For the text-containing cell, return its midpoint in [x, y] coordinate format. 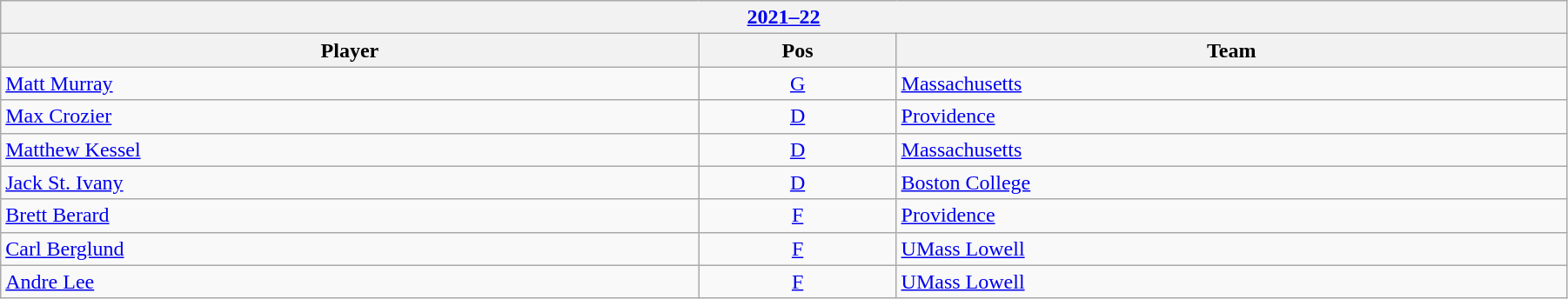
Boston College [1231, 183]
Brett Berard [350, 216]
G [797, 83]
Matthew Kessel [350, 149]
Matt Murray [350, 83]
2021–22 [784, 17]
Jack St. Ivany [350, 183]
Player [350, 50]
Carl Berglund [350, 249]
Pos [797, 50]
Andre Lee [350, 282]
Team [1231, 50]
Max Crozier [350, 116]
